Detect which cell encompasses the target text, then output its (x, y) center coordinate. 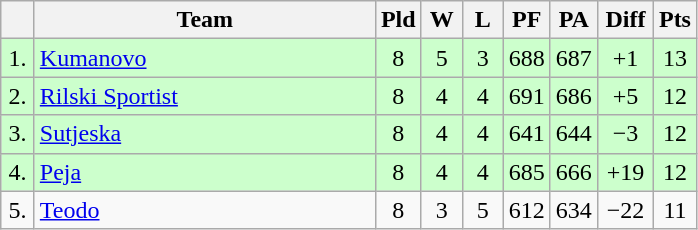
Pts (674, 20)
687 (574, 58)
PF (526, 20)
13 (674, 58)
1. (18, 58)
Pld (398, 20)
Team (204, 20)
Peja (204, 172)
Diff (625, 20)
+1 (625, 58)
641 (526, 134)
634 (574, 210)
+19 (625, 172)
Rilski Sportist (204, 96)
Kumanovo (204, 58)
PA (574, 20)
+5 (625, 96)
Teodo (204, 210)
644 (574, 134)
11 (674, 210)
691 (526, 96)
685 (526, 172)
5. (18, 210)
−22 (625, 210)
W (442, 20)
L (482, 20)
−3 (625, 134)
Sutjeska (204, 134)
3. (18, 134)
612 (526, 210)
686 (574, 96)
2. (18, 96)
4. (18, 172)
688 (526, 58)
666 (574, 172)
